Detect which cell encompasses the target text, then output its [X, Y] center coordinate. 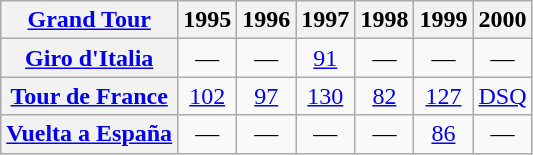
1997 [326, 20]
86 [444, 134]
Giro d'Italia [90, 58]
1995 [208, 20]
Tour de France [90, 96]
2000 [502, 20]
1998 [384, 20]
130 [326, 96]
1996 [266, 20]
1999 [444, 20]
91 [326, 58]
127 [444, 96]
Vuelta a España [90, 134]
102 [208, 96]
82 [384, 96]
Grand Tour [90, 20]
97 [266, 96]
DSQ [502, 96]
